Detect which cell encompasses the target text, then output its [X, Y] center coordinate. 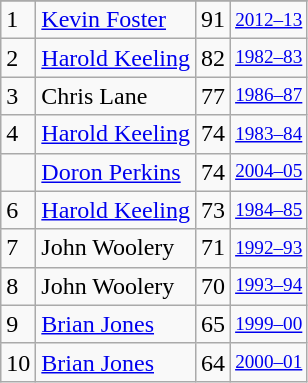
4 [18, 134]
73 [212, 210]
71 [212, 248]
6 [18, 210]
3 [18, 96]
1982–83 [269, 58]
1983–84 [269, 134]
Chris Lane [116, 96]
Doron Perkins [116, 172]
64 [212, 362]
Kevin Foster [116, 20]
2 [18, 58]
1984–85 [269, 210]
2000–01 [269, 362]
1986–87 [269, 96]
70 [212, 286]
8 [18, 286]
2004–05 [269, 172]
65 [212, 324]
82 [212, 58]
77 [212, 96]
1992–93 [269, 248]
1993–94 [269, 286]
10 [18, 362]
9 [18, 324]
2012–13 [269, 20]
91 [212, 20]
1 [18, 20]
1999–00 [269, 324]
7 [18, 248]
